Provide the (x, y) coordinate of the cell's center where the given text is located.  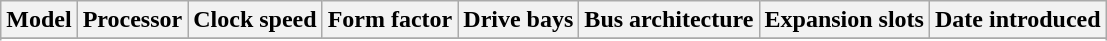
Drive bays (518, 20)
Model (39, 20)
Clock speed (255, 20)
Expansion slots (844, 20)
Date introduced (1018, 20)
Processor (132, 20)
Bus architecture (669, 20)
Form factor (390, 20)
